Provide the (X, Y) coordinate of the cell's center where the given text is located.  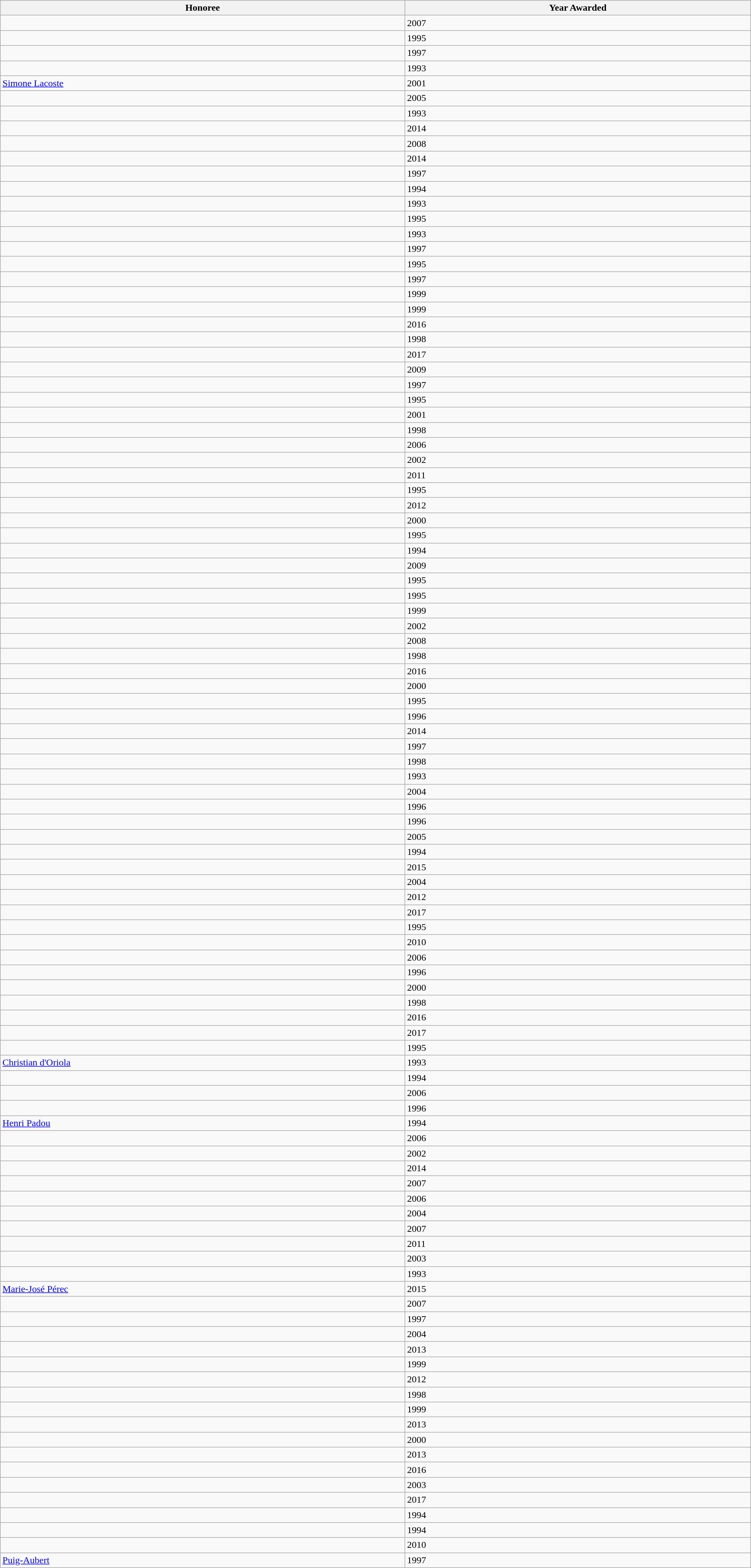
Christian d'Oriola (203, 1063)
Honoree (203, 8)
Puig-Aubert (203, 1560)
Marie-José Pérec (203, 1289)
Year Awarded (578, 8)
Henri Padou (203, 1123)
Simone Lacoste (203, 83)
